Capture the cell that displays the provided text and extract its (x, y) central coordinate. 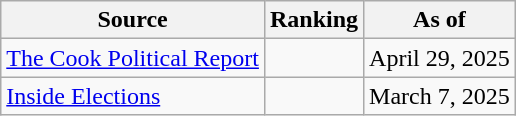
March 7, 2025 (440, 96)
The Cook Political Report (133, 58)
Inside Elections (133, 96)
Source (133, 20)
Ranking (314, 20)
As of (440, 20)
April 29, 2025 (440, 58)
